Determine the [X, Y] coordinate at the center of the cell enclosing the given text.  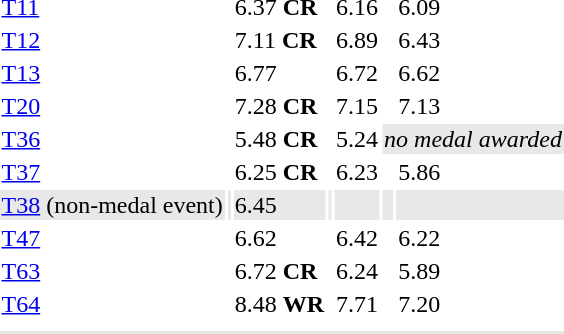
7.13 [480, 106]
7.20 [480, 304]
6.89 [358, 40]
T37 [112, 172]
6.25 CR [279, 172]
6.22 [480, 238]
5.86 [480, 172]
7.15 [358, 106]
6.77 [279, 73]
7.71 [358, 304]
5.48 CR [279, 139]
T64 [112, 304]
6.24 [358, 271]
6.45 [279, 205]
7.11 CR [279, 40]
T63 [112, 271]
T12 [112, 40]
7.28 CR [279, 106]
T47 [112, 238]
5.24 [358, 139]
6.43 [480, 40]
T38 (non-medal event) [112, 205]
6.72 CR [279, 271]
T36 [112, 139]
T20 [112, 106]
T13 [112, 73]
6.23 [358, 172]
no medal awarded [474, 139]
6.42 [358, 238]
6.72 [358, 73]
8.48 WR [279, 304]
5.89 [480, 271]
